Return (x, y) of the center of cell containing provided text 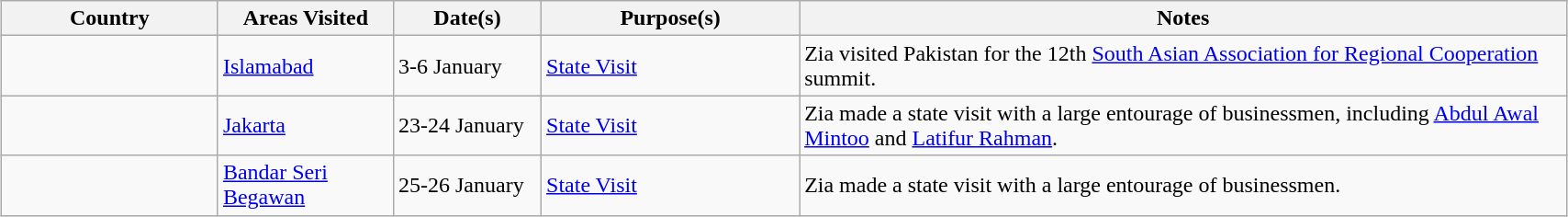
Date(s) (466, 18)
Zia visited Pakistan for the 12th South Asian Association for Regional Cooperation summit. (1183, 66)
Areas Visited (305, 18)
Notes (1183, 18)
3-6 January (466, 66)
Islamabad (305, 66)
25-26 January (466, 186)
23-24 January (466, 125)
Zia made a state visit with a large entourage of businessmen. (1183, 186)
Country (109, 18)
Purpose(s) (670, 18)
Jakarta (305, 125)
Bandar Seri Begawan (305, 186)
Zia made a state visit with a large entourage of businessmen, including Abdul Awal Mintoo and Latifur Rahman. (1183, 125)
